For the text-containing cell, return its midpoint in (x, y) coordinate format. 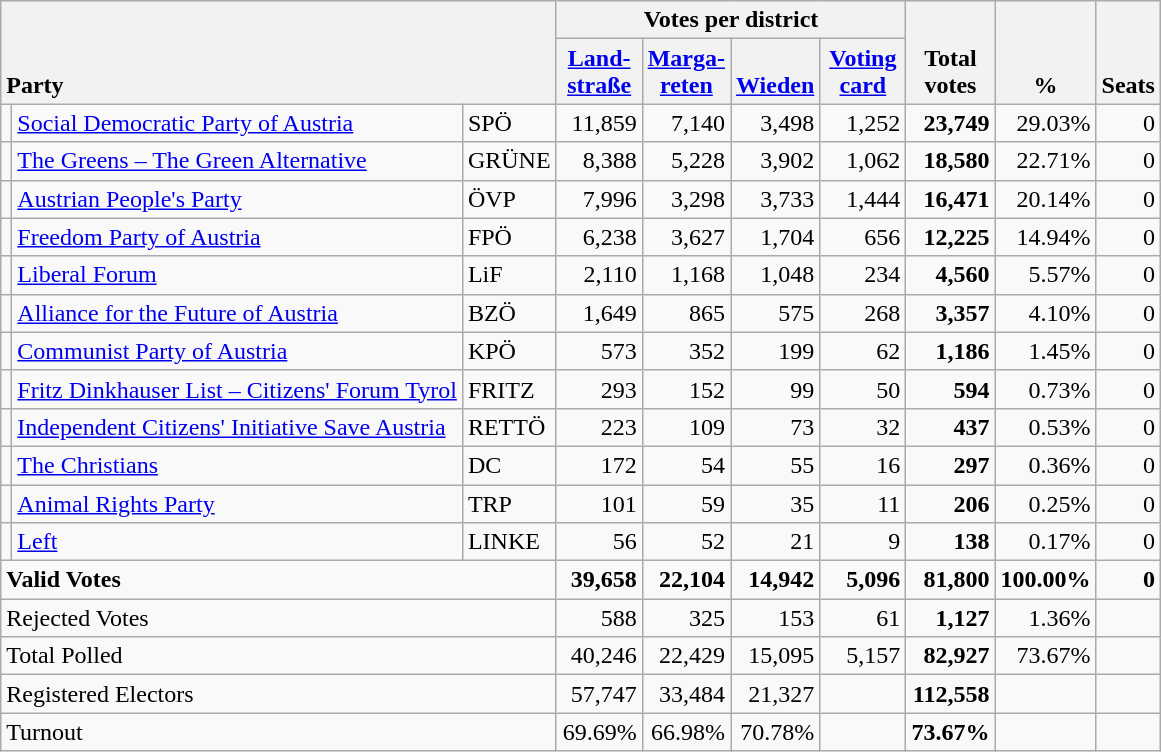
56 (599, 542)
66.98% (686, 732)
3,902 (776, 161)
1,444 (863, 199)
FRITZ (509, 389)
153 (776, 618)
575 (776, 313)
DC (509, 465)
Alliance for the Future of Austria (238, 313)
Wieden (776, 72)
5,228 (686, 161)
22,429 (686, 656)
Land-straße (599, 72)
234 (863, 275)
32 (863, 427)
7,140 (686, 123)
3,627 (686, 237)
61 (863, 618)
RETTÖ (509, 427)
Seats (1128, 52)
Totalvotes (950, 52)
LINKE (509, 542)
Votes per district (731, 20)
11 (863, 503)
59 (686, 503)
16 (863, 465)
109 (686, 427)
LiF (509, 275)
268 (863, 313)
4.10% (1046, 313)
11,859 (599, 123)
% (1046, 52)
82,927 (950, 656)
14,942 (776, 580)
112,558 (950, 694)
14.94% (1046, 237)
70.78% (776, 732)
69.69% (599, 732)
Party (278, 52)
2,110 (599, 275)
21 (776, 542)
Animal Rights Party (238, 503)
1,168 (686, 275)
18,580 (950, 161)
57,747 (599, 694)
9 (863, 542)
172 (599, 465)
22,104 (686, 580)
5,157 (863, 656)
656 (863, 237)
40,246 (599, 656)
352 (686, 351)
22.71% (1046, 161)
199 (776, 351)
35 (776, 503)
138 (950, 542)
297 (950, 465)
Marga-reten (686, 72)
Austrian People's Party (238, 199)
54 (686, 465)
BZÖ (509, 313)
15,095 (776, 656)
0.25% (1046, 503)
39,658 (599, 580)
99 (776, 389)
Communist Party of Austria (238, 351)
1,062 (863, 161)
GRÜNE (509, 161)
100.00% (1046, 580)
588 (599, 618)
594 (950, 389)
81,800 (950, 580)
29.03% (1046, 123)
573 (599, 351)
3,498 (776, 123)
The Christians (238, 465)
Total Polled (278, 656)
293 (599, 389)
7,996 (599, 199)
50 (863, 389)
12,225 (950, 237)
SPÖ (509, 123)
52 (686, 542)
Fritz Dinkhauser List – Citizens' Forum Tyrol (238, 389)
3,733 (776, 199)
5.57% (1046, 275)
152 (686, 389)
Independent Citizens' Initiative Save Austria (238, 427)
Registered Electors (278, 694)
ÖVP (509, 199)
Social Democratic Party of Austria (238, 123)
0.36% (1046, 465)
1,127 (950, 618)
55 (776, 465)
16,471 (950, 199)
21,327 (776, 694)
5,096 (863, 580)
206 (950, 503)
33,484 (686, 694)
3,298 (686, 199)
0.73% (1046, 389)
6,238 (599, 237)
1,649 (599, 313)
TRP (509, 503)
Liberal Forum (238, 275)
4,560 (950, 275)
Valid Votes (278, 580)
223 (599, 427)
KPÖ (509, 351)
1.36% (1046, 618)
0.17% (1046, 542)
23,749 (950, 123)
1,186 (950, 351)
Rejected Votes (278, 618)
325 (686, 618)
1.45% (1046, 351)
3,357 (950, 313)
Left (238, 542)
1,252 (863, 123)
Freedom Party of Austria (238, 237)
73 (776, 427)
101 (599, 503)
1,704 (776, 237)
20.14% (1046, 199)
FPÖ (509, 237)
Turnout (278, 732)
8,388 (599, 161)
437 (950, 427)
The Greens – The Green Alternative (238, 161)
1,048 (776, 275)
865 (686, 313)
62 (863, 351)
0.53% (1046, 427)
Votingcard (863, 72)
